Output the [X, Y] coordinate of the center of the cell containing the given text.  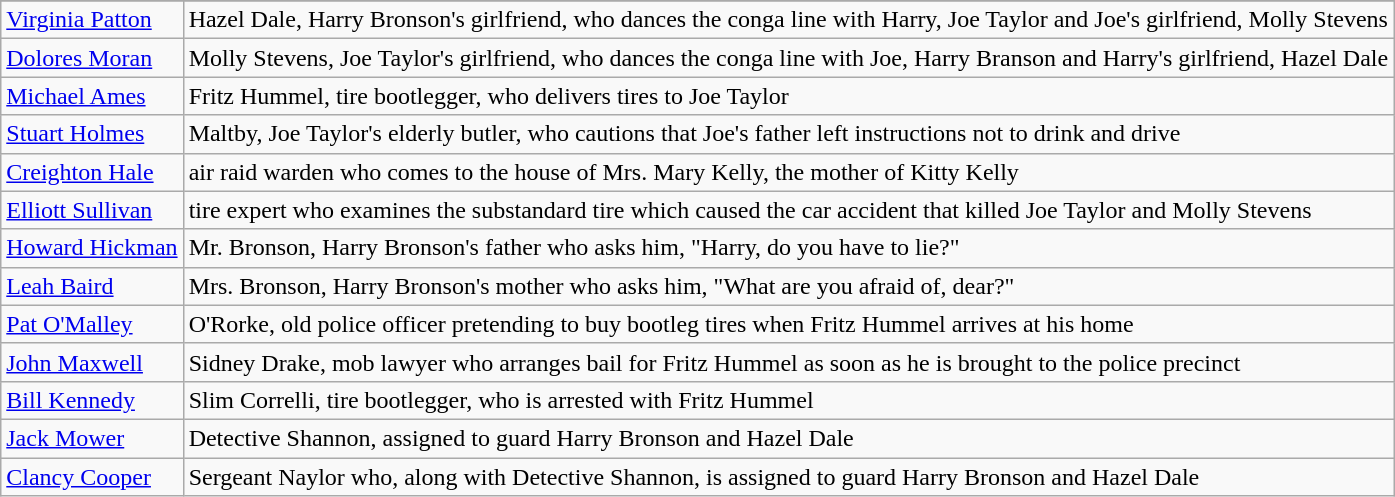
Virginia Patton [92, 20]
Mr. Bronson, Harry Bronson's father who asks him, "Harry, do you have to lie?" [788, 248]
Maltby, Joe Taylor's elderly butler, who cautions that Joe's father left instructions not to drink and drive [788, 134]
Clancy Cooper [92, 477]
Dolores Moran [92, 58]
Sergeant Naylor who, along with Detective Shannon, is assigned to guard Harry Bronson and Hazel Dale [788, 477]
Jack Mower [92, 438]
Michael Ames [92, 96]
O'Rorke, old police officer pretending to buy bootleg tires when Fritz Hummel arrives at his home [788, 324]
air raid warden who comes to the house of Mrs. Mary Kelly, the mother of Kitty Kelly [788, 172]
tire expert who examines the substandard tire which caused the car accident that killed Joe Taylor and Molly Stevens [788, 210]
John Maxwell [92, 362]
Detective Shannon, assigned to guard Harry Bronson and Hazel Dale [788, 438]
Creighton Hale [92, 172]
Hazel Dale, Harry Bronson's girlfriend, who dances the conga line with Harry, Joe Taylor and Joe's girlfriend, Molly Stevens [788, 20]
Elliott Sullivan [92, 210]
Stuart Holmes [92, 134]
Leah Baird [92, 286]
Fritz Hummel, tire bootlegger, who delivers tires to Joe Taylor [788, 96]
Sidney Drake, mob lawyer who arranges bail for Fritz Hummel as soon as he is brought to the police precinct [788, 362]
Pat O'Malley [92, 324]
Slim Correlli, tire bootlegger, who is arrested with Fritz Hummel [788, 400]
Howard Hickman [92, 248]
Molly Stevens, Joe Taylor's girlfriend, who dances the conga line with Joe, Harry Branson and Harry's girlfriend, Hazel Dale [788, 58]
Mrs. Bronson, Harry Bronson's mother who asks him, "What are you afraid of, dear?" [788, 286]
Bill Kennedy [92, 400]
